Extract the (X, Y) coordinate from the center of the cell holding the provided text.  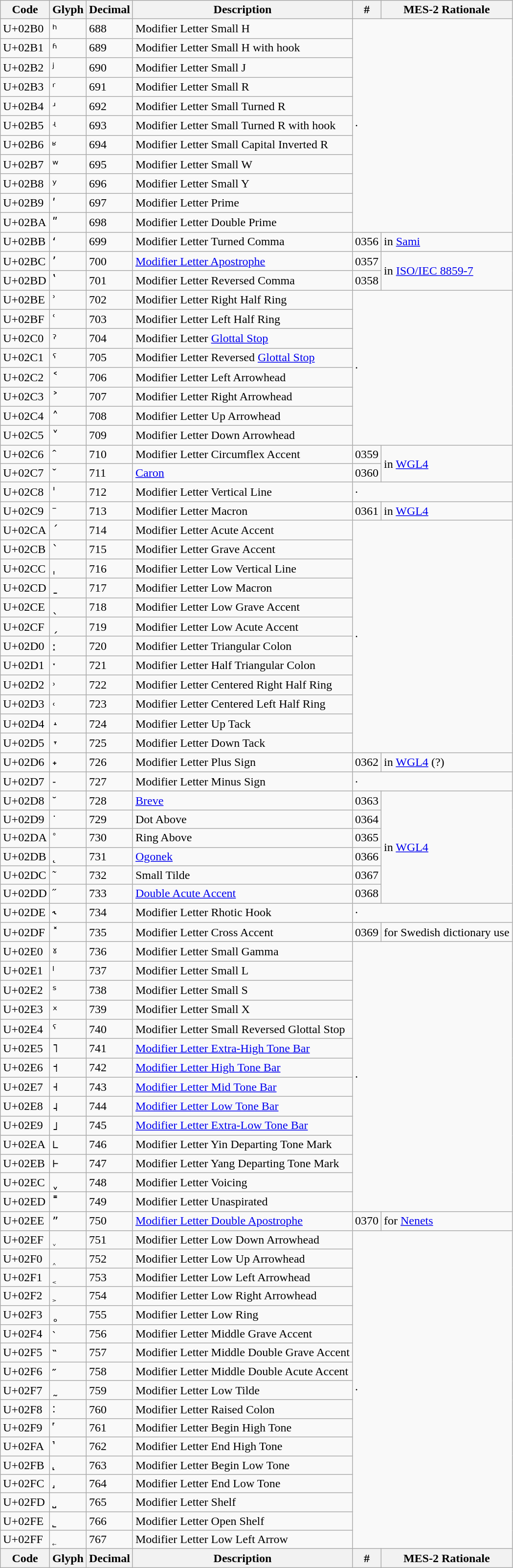
˸ (67, 1409)
U+02B3 (25, 87)
˓ (67, 704)
Small Tilde (243, 875)
U+02E1 (25, 971)
Modifier Letter Small S (243, 990)
750 (110, 1221)
U+02C8 (25, 492)
Modifier Letter Low Macron (243, 588)
696 (110, 184)
U+02B0 (25, 29)
ʽ (67, 280)
U+02C4 (25, 416)
U+02BF (25, 319)
U+02B2 (25, 68)
U+02F6 (25, 1371)
˕ (67, 743)
0367 (367, 875)
U+02EB (25, 1163)
ˢ (67, 990)
Modifier Letter Middle Double Grave Accent (243, 1353)
728 (110, 801)
Modifier Letter Acute Accent (243, 530)
˔ (67, 724)
˖ (67, 762)
U+02CC (25, 569)
ʹ (67, 203)
ˎ (67, 607)
U+02B4 (25, 106)
741 (110, 1048)
758 (110, 1371)
˾ (67, 1521)
744 (110, 1107)
742 (110, 1068)
715 (110, 549)
Modifier Letter Right Half Ring (243, 300)
0357 (367, 261)
Modifier Letter Up Arrowhead (243, 416)
695 (110, 164)
Modifier Letter Reversed Glottal Stop (243, 358)
U+02CB (25, 549)
767 (110, 1540)
U+02E6 (25, 1068)
˛ (67, 856)
754 (110, 1296)
Modifier Letter Down Arrowhead (243, 436)
ˀ (67, 339)
U+02ED (25, 1202)
U+02F8 (25, 1409)
0362 (367, 762)
Modifier Letter Open Shelf (243, 1521)
˫ (67, 1163)
ʶ (67, 145)
Modifier Letter Small W (243, 164)
U+02D0 (25, 646)
U+02C7 (25, 473)
˅ (67, 436)
U+02C3 (25, 396)
U+02CF (25, 627)
U+02E5 (25, 1048)
762 (110, 1446)
0359 (367, 454)
U+02B1 (25, 48)
Modifier Letter Middle Double Acute Accent (243, 1371)
ʵ (67, 126)
704 (110, 339)
˂ (67, 377)
721 (110, 666)
ˏ (67, 627)
722 (110, 685)
Modifier Letter Apostrophe (243, 261)
U+02FF (25, 1540)
Caron (243, 473)
U+02D3 (25, 704)
ˉ (67, 511)
Modifier Letter Low Vertical Line (243, 569)
Modifier Letter Vertical Line (243, 492)
U+02DF (25, 932)
˘ (67, 801)
U+02D4 (25, 724)
˧ (67, 1087)
Modifier Letter Extra-High Tone Bar (243, 1048)
Modifier Letter Middle Grave Accent (243, 1334)
Modifier Letter Mid Tone Bar (243, 1087)
ʴ (67, 106)
U+02B7 (25, 164)
U+02E4 (25, 1029)
701 (110, 280)
U+02B9 (25, 203)
698 (110, 222)
ˍ (67, 588)
760 (110, 1409)
˃ (67, 396)
Modifier Letter Half Triangular Colon (243, 666)
U+02F5 (25, 1353)
724 (110, 724)
U+02B8 (25, 184)
757 (110, 1353)
ˮ (67, 1221)
ʻ (67, 242)
U+02D2 (25, 685)
U+02E9 (25, 1126)
689 (110, 48)
Modifier Letter Shelf (243, 1502)
690 (110, 68)
Ring Above (243, 838)
U+02CA (25, 530)
Modifier Letter Small Turned R with hook (243, 126)
in WGL4 (?) (446, 762)
Modifier Letter Plus Sign (243, 762)
ˑ (67, 666)
ˁ (67, 358)
U+02BA (25, 222)
˱ (67, 1277)
U+02EE (25, 1221)
ˣ (67, 1010)
Modifier Letter Low Right Arrowhead (243, 1296)
Modifier Letter Right Arrowhead (243, 396)
700 (110, 261)
709 (110, 436)
0366 (367, 856)
U+02E0 (25, 951)
729 (110, 819)
˚ (67, 838)
Modifier Letter Down Tack (243, 743)
˵ (67, 1353)
688 (110, 29)
749 (110, 1202)
U+02CE (25, 607)
Modifier Letter High Tone Bar (243, 1068)
U+02FE (25, 1521)
Modifier Letter Low Ring (243, 1315)
U+02C1 (25, 358)
U+02E8 (25, 1107)
0363 (367, 801)
Ogonek (243, 856)
747 (110, 1163)
Modifier Letter Small J (243, 68)
Modifier Letter End High Tone (243, 1446)
ʷ (67, 164)
Modifier Letter Low Down Arrowhead (243, 1240)
Modifier Letter Small Y (243, 184)
U+02BB (25, 242)
˝ (67, 894)
727 (110, 782)
U+02F7 (25, 1390)
736 (110, 951)
U+02DD (25, 894)
0364 (367, 819)
U+02C2 (25, 377)
Modifier Letter Left Arrowhead (243, 377)
705 (110, 358)
˺ (67, 1446)
702 (110, 300)
Modifier Letter Macron (243, 511)
ː (67, 646)
U+02F1 (25, 1277)
˹ (67, 1428)
U+02BD (25, 280)
˻ (67, 1465)
˳ (67, 1315)
U+02D5 (25, 743)
765 (110, 1502)
0356 (367, 242)
Modifier Letter Small R (243, 87)
ʰ (67, 29)
for Swedish dictionary use (446, 932)
Modifier Letter Low Left Arrow (243, 1540)
U+02FD (25, 1502)
U+02F0 (25, 1259)
716 (110, 569)
732 (110, 875)
Modifier Letter Small Gamma (243, 951)
for Nenets (446, 1221)
˭ (67, 1202)
Modifier Letter Unaspirated (243, 1202)
0360 (367, 473)
743 (110, 1087)
˯ (67, 1240)
˙ (67, 819)
Modifier Letter Low Left Arrowhead (243, 1277)
˶ (67, 1371)
723 (110, 704)
739 (110, 1010)
Modifier Letter Small Reversed Glottal Stop (243, 1029)
U+02FA (25, 1446)
˲ (67, 1296)
U+02D9 (25, 819)
U+02F4 (25, 1334)
U+02F2 (25, 1296)
Modifier Letter Grave Accent (243, 549)
693 (110, 126)
U+02CD (25, 588)
733 (110, 894)
ʳ (67, 87)
706 (110, 377)
Modifier Letter Yang Departing Tone Mark (243, 1163)
Modifier Letter Double Apostrophe (243, 1221)
U+02E2 (25, 990)
ˡ (67, 971)
Modifier Letter Prime (243, 203)
0369 (367, 932)
752 (110, 1259)
714 (110, 530)
˜ (67, 875)
˿ (67, 1540)
Modifier Letter Small Turned R (243, 106)
U+02DB (25, 856)
˨ (67, 1107)
Modifier Letter Extra-Low Tone Bar (243, 1126)
764 (110, 1484)
U+02BE (25, 300)
0370 (367, 1221)
U+02FC (25, 1484)
ˌ (67, 569)
692 (110, 106)
U+02D1 (25, 666)
759 (110, 1390)
Modifier Letter Begin High Tone (243, 1428)
Modifier Letter Small H (243, 29)
˄ (67, 416)
691 (110, 87)
ˊ (67, 530)
699 (110, 242)
Modifier Letter Turned Comma (243, 242)
Modifier Letter Small H with hook (243, 48)
0361 (367, 511)
˞ (67, 913)
ˬ (67, 1182)
725 (110, 743)
Modifier Letter End Low Tone (243, 1484)
748 (110, 1182)
Modifier Letter Voicing (243, 1182)
Modifier Letter Small Capital Inverted R (243, 145)
703 (110, 319)
U+02D6 (25, 762)
U+02EA (25, 1145)
Modifier Letter Begin Low Tone (243, 1465)
694 (110, 145)
in Sami (446, 242)
713 (110, 511)
U+02DA (25, 838)
Dot Above (243, 819)
738 (110, 990)
˒ (67, 685)
˴ (67, 1334)
745 (110, 1126)
ʼ (67, 261)
U+02EC (25, 1182)
718 (110, 607)
720 (110, 646)
Modifier Letter Low Grave Accent (243, 607)
˼ (67, 1484)
Modifier Letter Circumflex Accent (243, 454)
˩ (67, 1126)
U+02E7 (25, 1087)
751 (110, 1240)
726 (110, 762)
ʺ (67, 222)
712 (110, 492)
U+02DC (25, 875)
Modifier Letter Centered Left Half Ring (243, 704)
697 (110, 203)
Modifier Letter Low Acute Accent (243, 627)
U+02D8 (25, 801)
755 (110, 1315)
U+02F9 (25, 1428)
Modifier Letter Low Tone Bar (243, 1107)
Modifier Letter Raised Colon (243, 1409)
719 (110, 627)
Modifier Letter Rhotic Hook (243, 913)
Modifier Letter Low Tilde (243, 1390)
ˋ (67, 549)
ˤ (67, 1029)
ʾ (67, 300)
U+02C6 (25, 454)
756 (110, 1334)
ˈ (67, 492)
U+02B6 (25, 145)
711 (110, 473)
Modifier Letter Glottal Stop (243, 339)
ʿ (67, 319)
˪ (67, 1145)
731 (110, 856)
0365 (367, 838)
Modifier Letter Triangular Colon (243, 646)
U+02C5 (25, 436)
740 (110, 1029)
U+02E3 (25, 1010)
˦ (67, 1068)
ʸ (67, 184)
746 (110, 1145)
Modifier Letter Reversed Comma (243, 280)
Modifier Letter Centered Right Half Ring (243, 685)
Modifier Letter Small X (243, 1010)
˟ (67, 932)
˷ (67, 1390)
761 (110, 1428)
Breve (243, 801)
Double Acute Accent (243, 894)
Modifier Letter Minus Sign (243, 782)
U+02DE (25, 913)
0358 (367, 280)
U+02B5 (25, 126)
U+02EF (25, 1240)
Modifier Letter Yin Departing Tone Mark (243, 1145)
ʱ (67, 48)
753 (110, 1277)
U+02C9 (25, 511)
730 (110, 838)
734 (110, 913)
ʲ (67, 68)
˥ (67, 1048)
U+02F3 (25, 1315)
Modifier Letter Low Up Arrowhead (243, 1259)
Modifier Letter Left Half Ring (243, 319)
710 (110, 454)
763 (110, 1465)
Modifier Letter Cross Accent (243, 932)
0368 (367, 894)
707 (110, 396)
˗ (67, 782)
Modifier Letter Double Prime (243, 222)
U+02C0 (25, 339)
766 (110, 1521)
in ISO/IEC 8859-7 (446, 271)
708 (110, 416)
717 (110, 588)
ˠ (67, 951)
Modifier Letter Up Tack (243, 724)
˰ (67, 1259)
ˆ (67, 454)
735 (110, 932)
Modifier Letter Small L (243, 971)
U+02FB (25, 1465)
737 (110, 971)
ˇ (67, 473)
U+02D7 (25, 782)
˽ (67, 1502)
U+02BC (25, 261)
